Output the [X, Y] coordinate of the center of the cell containing the given text.  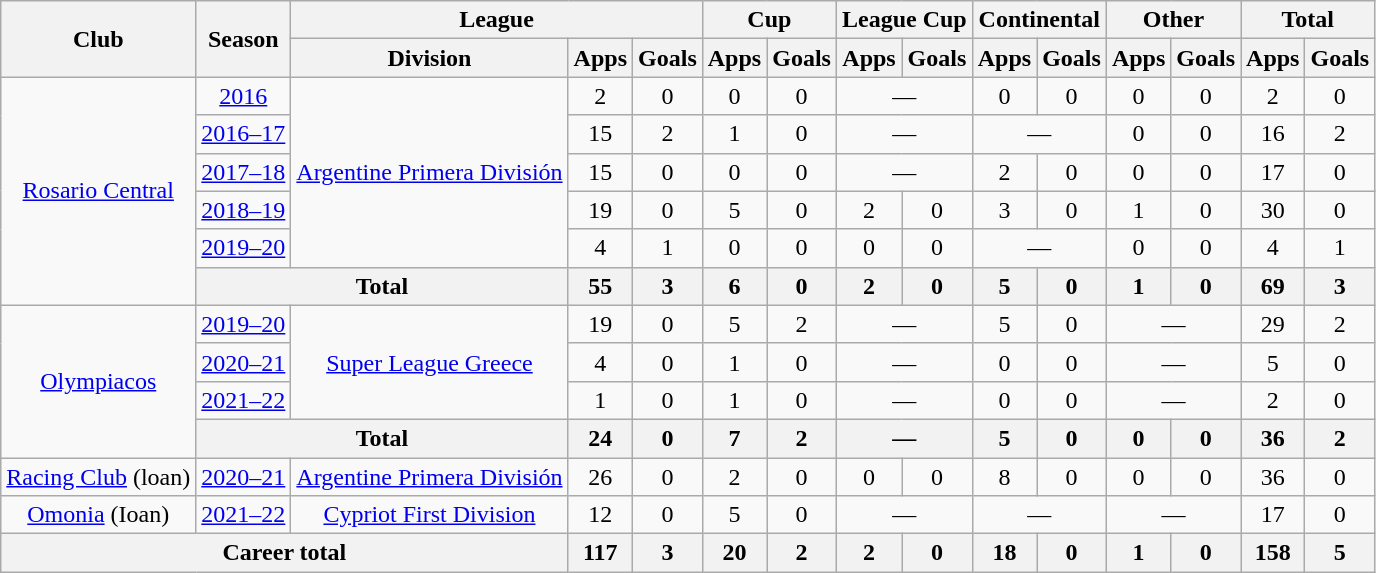
29 [1273, 324]
20 [734, 553]
117 [600, 553]
Olympiacos [98, 381]
26 [600, 477]
Division [430, 58]
16 [1273, 134]
158 [1273, 553]
Other [1173, 20]
55 [600, 286]
6 [734, 286]
24 [600, 438]
Career total [284, 553]
Cup [769, 20]
Racing Club (loan) [98, 477]
League [496, 20]
2016 [244, 96]
Club [98, 39]
2018–19 [244, 210]
Omonia (Ioan) [98, 515]
Rosario Central [98, 191]
Season [244, 39]
69 [1273, 286]
12 [600, 515]
30 [1273, 210]
Super League Greece [430, 362]
18 [1004, 553]
Continental [1039, 20]
League Cup [904, 20]
Cypriot First Division [430, 515]
2017–18 [244, 172]
8 [1004, 477]
7 [734, 438]
2016–17 [244, 134]
